Capture the cell that displays the provided text and extract its (x, y) central coordinate. 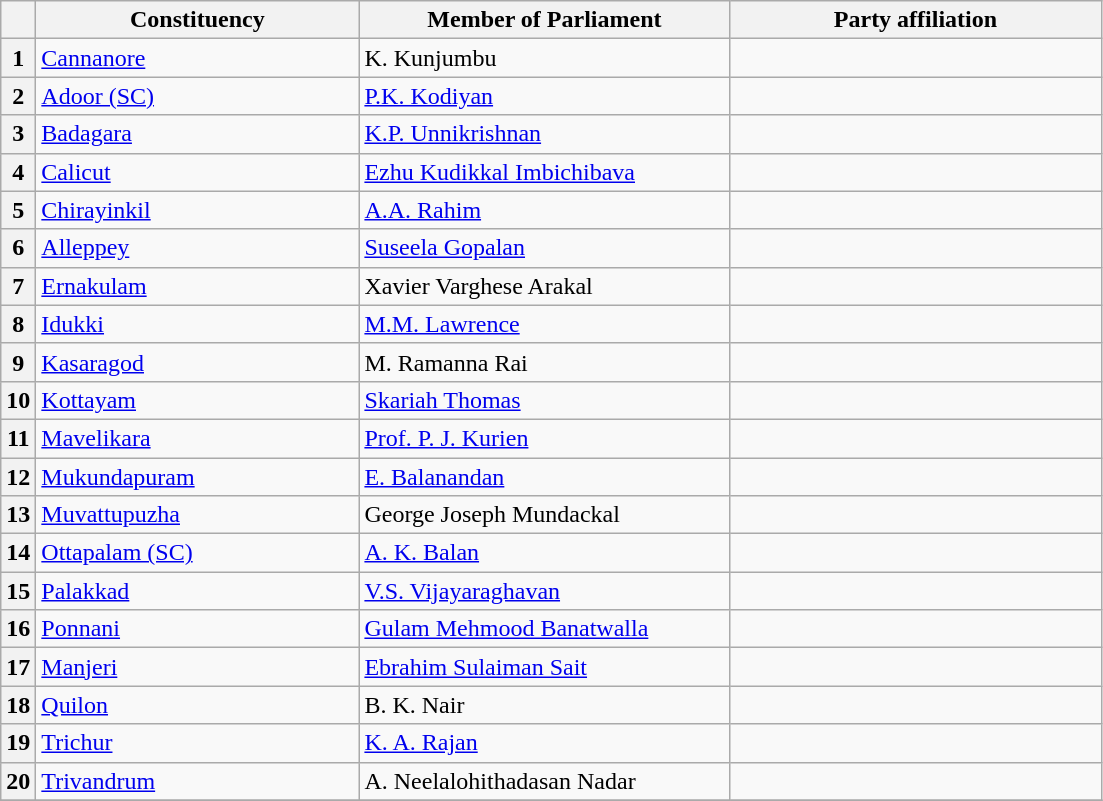
14 (18, 553)
A. K. Balan (544, 553)
15 (18, 591)
Trichur (198, 743)
Trivandrum (198, 781)
8 (18, 324)
10 (18, 400)
Muvattupuzha (198, 515)
Ponnani (198, 629)
Manjeri (198, 667)
Suseela Gopalan (544, 248)
George Joseph Mundackal (544, 515)
V.S. Vijayaraghavan (544, 591)
K.P. Unnikrishnan (544, 134)
A. Neelalohithadasan Nadar (544, 781)
A.A. Rahim (544, 210)
17 (18, 667)
Ebrahim Sulaiman Sait (544, 667)
16 (18, 629)
3 (18, 134)
1 (18, 58)
Xavier Varghese Arakal (544, 286)
19 (18, 743)
M.M. Lawrence (544, 324)
P.K. Kodiyan (544, 96)
Mavelikara (198, 438)
E. Balanandan (544, 477)
5 (18, 210)
Party affiliation (916, 20)
Member of Parliament (544, 20)
Palakkad (198, 591)
Ottapalam (SC) (198, 553)
Quilon (198, 705)
13 (18, 515)
Calicut (198, 172)
20 (18, 781)
Prof. P. J. Kurien (544, 438)
Chirayinkil (198, 210)
4 (18, 172)
Constituency (198, 20)
K. Kunjumbu (544, 58)
Cannanore (198, 58)
Kasaragod (198, 362)
Ernakulam (198, 286)
Kottayam (198, 400)
18 (18, 705)
M. Ramanna Rai (544, 362)
B. K. Nair (544, 705)
Adoor (SC) (198, 96)
9 (18, 362)
2 (18, 96)
6 (18, 248)
11 (18, 438)
Gulam Mehmood Banatwalla (544, 629)
K. A. Rajan (544, 743)
Skariah Thomas (544, 400)
Ezhu Kudikkal Imbichibava (544, 172)
Alleppey (198, 248)
Badagara (198, 134)
Idukki (198, 324)
12 (18, 477)
Mukundapuram (198, 477)
7 (18, 286)
